Return the [x, y] coordinate for the center point of the cell that contains the specified text.  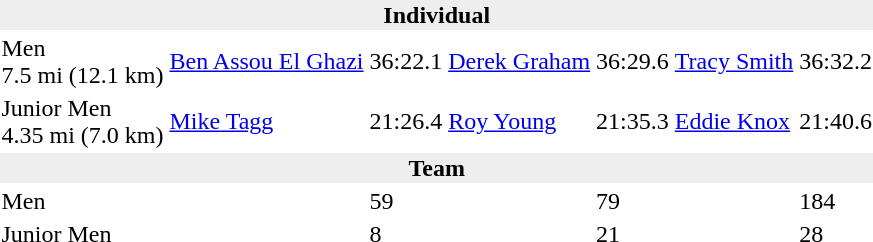
Team [436, 168]
Tracy Smith [734, 62]
79 [633, 201]
Ben Assou El Ghazi [266, 62]
59 [406, 201]
Derek Graham [520, 62]
36:29.6 [633, 62]
Men [82, 201]
Roy Young [520, 122]
Individual [436, 15]
Eddie Knox [734, 122]
21:26.4 [406, 122]
36:22.1 [406, 62]
21:35.3 [633, 122]
Men7.5 mi (12.1 km) [82, 62]
Mike Tagg [266, 122]
Junior Men4.35 mi (7.0 km) [82, 122]
